From the cell containing the given text, extract its center point as [x, y] coordinate. 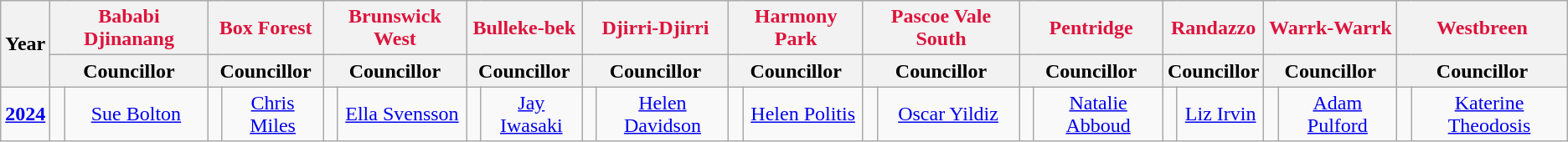
Natalie Abboud [1099, 114]
Djirri-Djirri [655, 28]
Helen Davidson [663, 114]
Jay Iwasaki [531, 114]
Liz Irvin [1220, 114]
Box Forest [266, 28]
Chris Miles [273, 114]
2024 [25, 114]
Ella Svensson [402, 114]
Bababi Djinanang [129, 28]
Sue Bolton [136, 114]
Helen Politis [802, 114]
Pascoe Vale South [941, 28]
Westbreen [1483, 28]
Adam Pulford [1338, 114]
Randazzo [1213, 28]
Harmony Park [796, 28]
Brunswick West [395, 28]
Oscar Yildiz [948, 114]
Katerine Theodosis [1489, 114]
Warrk-Warrk [1330, 28]
Year [25, 43]
Bulleke-bek [524, 28]
Pentridge [1091, 28]
